Search for the cell housing the specified text and yield its [x, y] center coordinate. 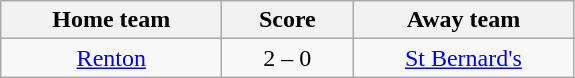
St Bernard's [464, 58]
Home team [112, 20]
2 – 0 [288, 58]
Renton [112, 58]
Score [288, 20]
Away team [464, 20]
